Extract the [x, y] coordinate from the center of the cell holding the provided text.  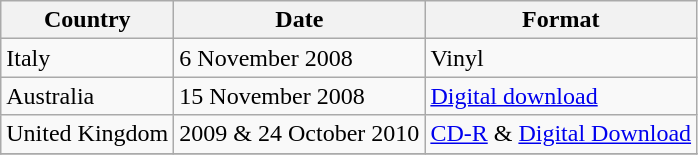
Australia [88, 96]
Italy [88, 58]
6 November 2008 [300, 58]
Format [561, 20]
CD-R & Digital Download [561, 134]
2009 & 24 October 2010 [300, 134]
15 November 2008 [300, 96]
Digital download [561, 96]
Date [300, 20]
United Kingdom [88, 134]
Country [88, 20]
Vinyl [561, 58]
